Search for the cell housing the specified text and yield its [X, Y] center coordinate. 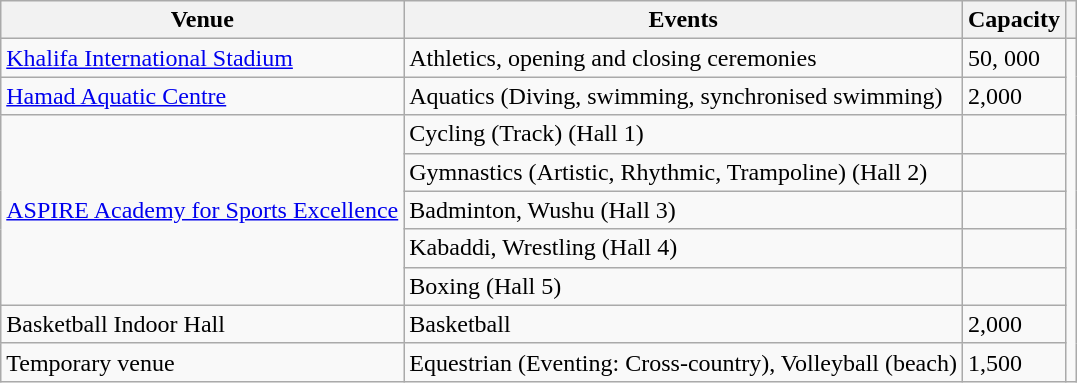
Hamad Aquatic Centre [202, 96]
Capacity [1014, 20]
Cycling (Track) (Hall 1) [684, 134]
Boxing (Hall 5) [684, 286]
Kabaddi, Wrestling (Hall 4) [684, 248]
Basketball [684, 324]
Khalifa International Stadium [202, 58]
Badminton, Wushu (Hall 3) [684, 210]
ASPIRE Academy for Sports Excellence [202, 210]
Athletics, opening and closing ceremonies [684, 58]
Equestrian (Eventing: Cross-country), Volleyball (beach) [684, 362]
Temporary venue [202, 362]
1,500 [1014, 362]
50, 000 [1014, 58]
Basketball Indoor Hall [202, 324]
Events [684, 20]
Aquatics (Diving, swimming, synchronised swimming) [684, 96]
Venue [202, 20]
Gymnastics (Artistic, Rhythmic, Trampoline) (Hall 2) [684, 172]
